Provide the [X, Y] coordinate of the cell's center where the given text is located.  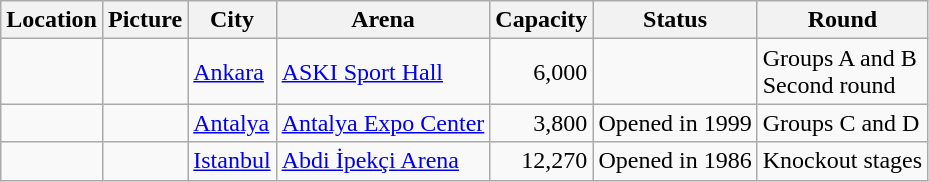
Location [52, 20]
Abdi İpekçi Arena [383, 161]
Antalya Expo Center [383, 123]
Ankara [232, 72]
Opened in 1986 [675, 161]
6,000 [542, 72]
Groups A and BSecond round [842, 72]
Groups C and D [842, 123]
ASKI Sport Hall [383, 72]
City [232, 20]
Picture [144, 20]
12,270 [542, 161]
Round [842, 20]
Knockout stages [842, 161]
3,800 [542, 123]
Status [675, 20]
Opened in 1999 [675, 123]
Istanbul [232, 161]
Antalya [232, 123]
Capacity [542, 20]
Arena [383, 20]
